Pinpoint the cell where the given text exists, returning its (x, y) midpoint coordinate. 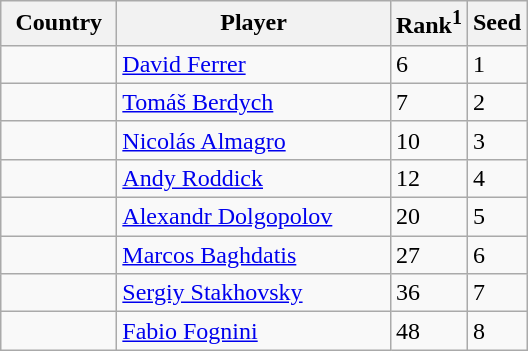
Seed (496, 24)
Country (59, 24)
12 (428, 178)
Andy Roddick (254, 178)
3 (496, 140)
4 (496, 178)
Player (254, 24)
Sergiy Stakhovsky (254, 293)
Marcos Baghdatis (254, 255)
20 (428, 217)
Fabio Fognini (254, 331)
David Ferrer (254, 64)
48 (428, 331)
27 (428, 255)
1 (496, 64)
Nicolás Almagro (254, 140)
Rank1 (428, 24)
10 (428, 140)
5 (496, 217)
36 (428, 293)
Tomáš Berdych (254, 102)
8 (496, 331)
Alexandr Dolgopolov (254, 217)
2 (496, 102)
